Detect which cell encompasses the target text, then output its (x, y) center coordinate. 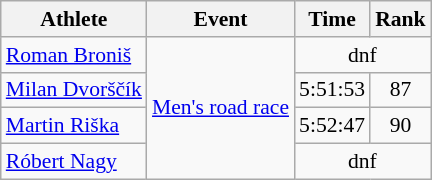
90 (400, 126)
87 (400, 90)
Event (220, 19)
Milan Dvorščík (74, 90)
Martin Riška (74, 126)
Time (332, 19)
Men's road race (220, 108)
Rank (400, 19)
Róbert Nagy (74, 162)
5:51:53 (332, 90)
Athlete (74, 19)
5:52:47 (332, 126)
Roman Broniš (74, 55)
